Extract the (x, y) coordinate from the center of the cell holding the provided text.  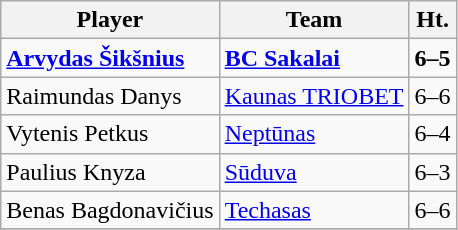
Team (314, 20)
6–4 (432, 134)
Neptūnas (314, 134)
6–5 (432, 58)
Ht. (432, 20)
Sūduva (314, 172)
6–3 (432, 172)
Kaunas TRIOBET (314, 96)
Techasas (314, 210)
Raimundas Danys (110, 96)
Benas Bagdonavičius (110, 210)
Arvydas Šikšnius (110, 58)
BC Sakalai (314, 58)
Player (110, 20)
Paulius Knyza (110, 172)
Vytenis Petkus (110, 134)
